Search for the cell housing the specified text and yield its [x, y] center coordinate. 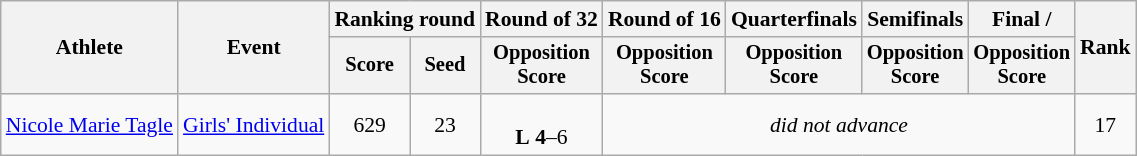
Seed [445, 66]
23 [445, 124]
Round of 16 [664, 19]
17 [1106, 124]
Girls' Individual [254, 124]
Nicole Marie Tagle [90, 124]
629 [370, 124]
Athlete [90, 48]
did not advance [839, 124]
Score [370, 66]
L 4–6 [542, 124]
Quarterfinals [794, 19]
Round of 32 [542, 19]
Semifinals [916, 19]
Event [254, 48]
Rank [1106, 48]
Ranking round [404, 19]
Final / [1022, 19]
